Provide the (x, y) coordinate of the cell's center where the given text is located.  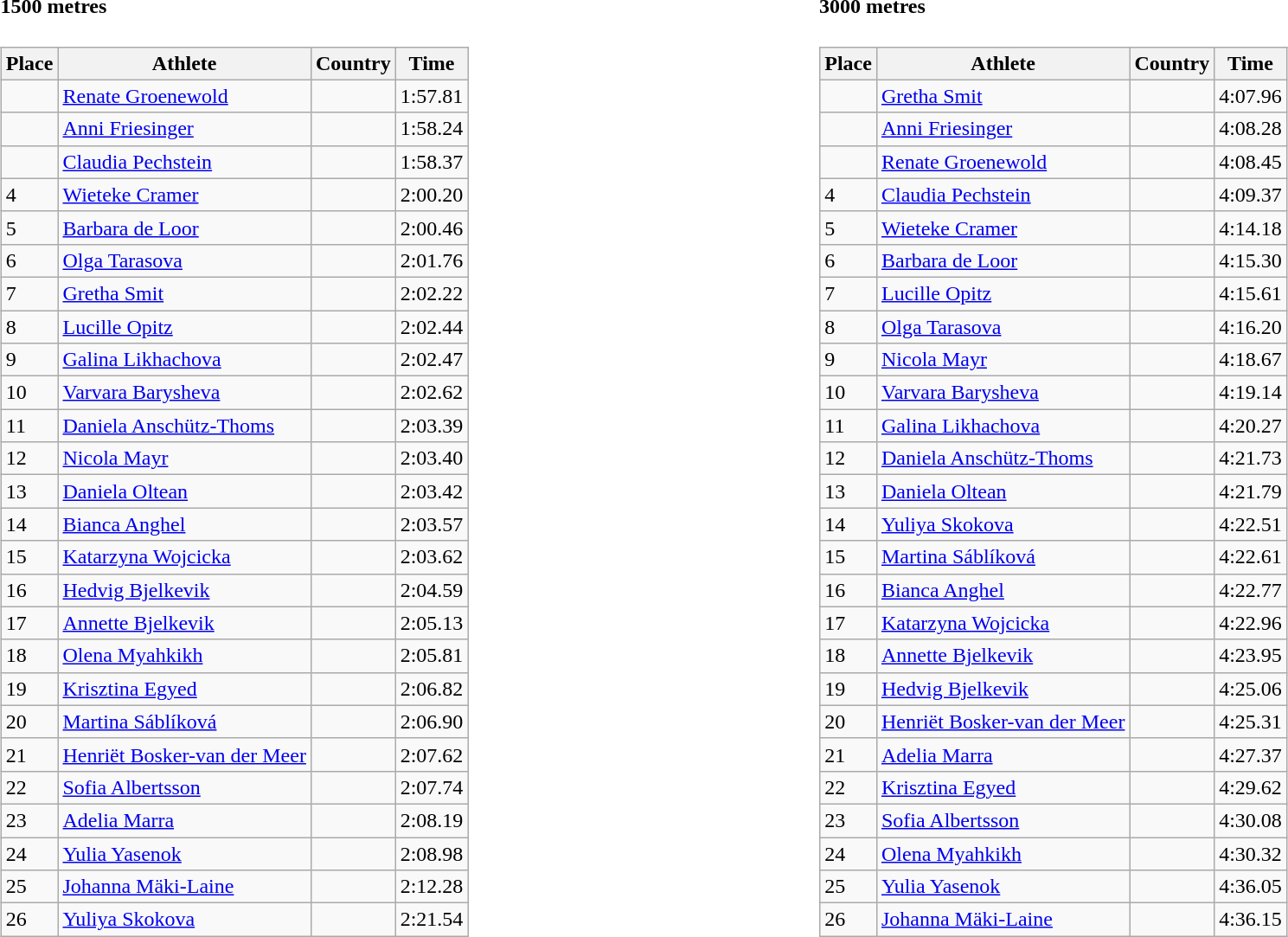
4:07.96 (1251, 96)
2:02.47 (432, 360)
2:05.81 (432, 656)
2:08.19 (432, 820)
4:08.28 (1251, 129)
4:25.31 (1251, 722)
2:04.59 (432, 590)
4:25.06 (1251, 689)
4:19.14 (1251, 393)
4:36.05 (1251, 887)
4:09.37 (1251, 195)
4:15.30 (1251, 260)
4:23.95 (1251, 656)
2:02.62 (432, 393)
4:27.37 (1251, 754)
4:22.77 (1251, 590)
2:06.90 (432, 722)
4:08.45 (1251, 162)
2:03.57 (432, 524)
1:58.37 (432, 162)
2:02.22 (432, 293)
4:22.61 (1251, 557)
4:36.15 (1251, 920)
1:58.24 (432, 129)
4:21.73 (1251, 459)
2:05.13 (432, 623)
2:01.76 (432, 260)
2:08.98 (432, 854)
4:29.62 (1251, 787)
2:12.28 (432, 887)
2:03.40 (432, 459)
4:18.67 (1251, 360)
2:00.20 (432, 195)
4:22.96 (1251, 623)
2:06.82 (432, 689)
2:03.62 (432, 557)
4:15.61 (1251, 293)
4:14.18 (1251, 228)
2:02.44 (432, 327)
2:07.62 (432, 754)
2:00.46 (432, 228)
2:03.42 (432, 491)
4:22.51 (1251, 524)
2:07.74 (432, 787)
4:21.79 (1251, 491)
2:21.54 (432, 920)
4:30.32 (1251, 854)
1:57.81 (432, 96)
2:03.39 (432, 426)
4:30.08 (1251, 820)
4:16.20 (1251, 327)
4:20.27 (1251, 426)
